Determine the [X, Y] coordinate at the center of the cell enclosing the given text.  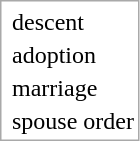
adoption [72, 55]
marriage [72, 89]
descent [72, 23]
spouse order [72, 121]
